Determine the [x, y] coordinate at the center of the cell enclosing the given text.  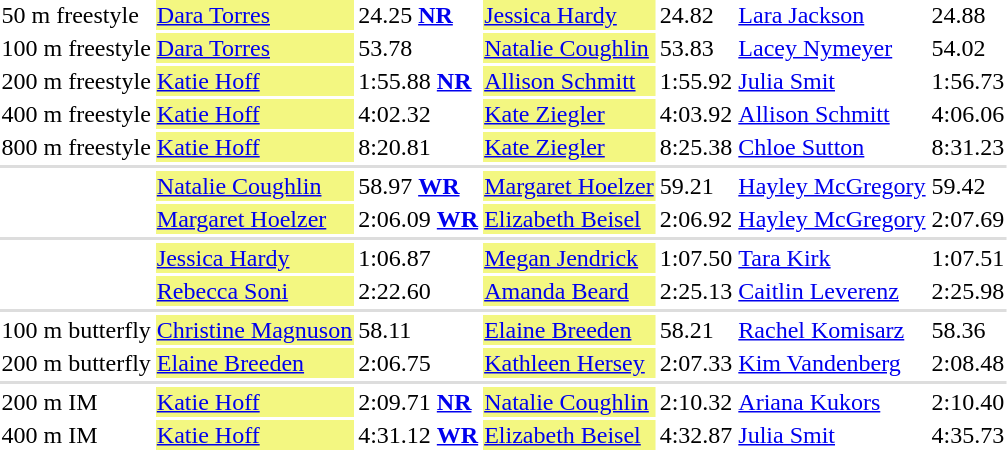
4:35.73 [968, 435]
Rachel Komisarz [832, 330]
4:03.92 [696, 114]
1:07.50 [696, 258]
24.88 [968, 15]
53.78 [418, 48]
400 m freestyle [76, 114]
Caitlin Leverenz [832, 291]
2:25.13 [696, 291]
Kim Vandenberg [832, 363]
1:55.88 NR [418, 81]
Chloe Sutton [832, 147]
100 m freestyle [76, 48]
800 m freestyle [76, 147]
54.02 [968, 48]
Kathleen Hersey [569, 363]
200 m IM [76, 402]
2:06.09 WR [418, 219]
2:06.75 [418, 363]
8:25.38 [696, 147]
Tara Kirk [832, 258]
2:10.32 [696, 402]
1:55.92 [696, 81]
2:25.98 [968, 291]
2:09.71 NR [418, 402]
2:06.92 [696, 219]
100 m butterfly [76, 330]
1:07.51 [968, 258]
Megan Jendrick [569, 258]
200 m butterfly [76, 363]
53.83 [696, 48]
Rebecca Soni [254, 291]
200 m freestyle [76, 81]
58.11 [418, 330]
2:08.48 [968, 363]
Lacey Nymeyer [832, 48]
4:02.32 [418, 114]
400 m IM [76, 435]
2:07.33 [696, 363]
58.97 WR [418, 186]
4:06.06 [968, 114]
1:56.73 [968, 81]
Christine Magnuson [254, 330]
59.21 [696, 186]
1:06.87 [418, 258]
59.42 [968, 186]
2:22.60 [418, 291]
50 m freestyle [76, 15]
Ariana Kukors [832, 402]
8:20.81 [418, 147]
4:32.87 [696, 435]
58.21 [696, 330]
2:10.40 [968, 402]
2:07.69 [968, 219]
24.82 [696, 15]
58.36 [968, 330]
4:31.12 WR [418, 435]
Amanda Beard [569, 291]
24.25 NR [418, 15]
Lara Jackson [832, 15]
8:31.23 [968, 147]
